Determine the [x, y] coordinate at the center of the cell enclosing the given text.  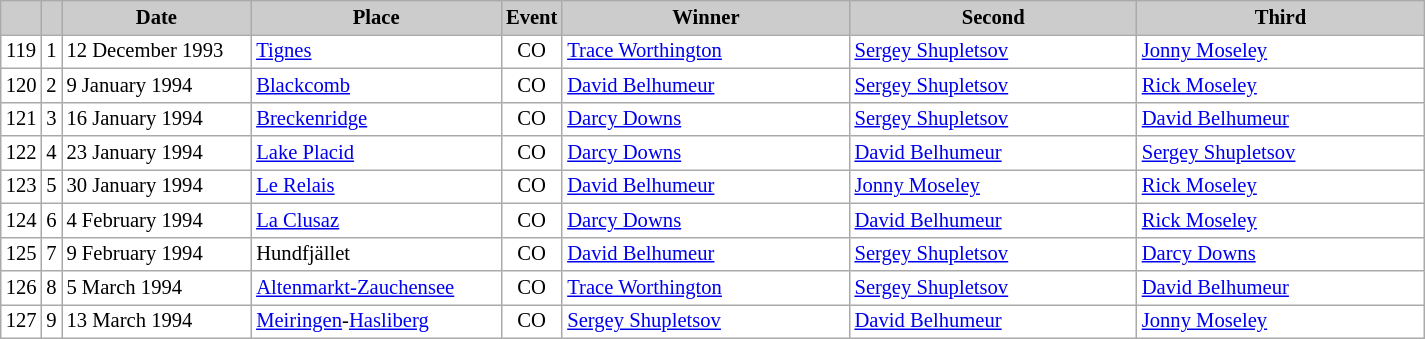
7 [51, 254]
Second [994, 17]
5 March 1994 [157, 287]
Lake Placid [376, 153]
Altenmarkt-Zauchensee [376, 287]
Le Relais [376, 186]
Hundfjället [376, 254]
1 [51, 51]
Winner [706, 17]
9 January 1994 [157, 85]
126 [22, 287]
Third [1280, 17]
4 February 1994 [157, 220]
125 [22, 254]
13 March 1994 [157, 321]
23 January 1994 [157, 153]
Blackcomb [376, 85]
120 [22, 85]
6 [51, 220]
2 [51, 85]
Breckenridge [376, 119]
Tignes [376, 51]
4 [51, 153]
Meiringen-Hasliberg [376, 321]
Date [157, 17]
121 [22, 119]
123 [22, 186]
122 [22, 153]
119 [22, 51]
Place [376, 17]
Event [532, 17]
8 [51, 287]
12 December 1993 [157, 51]
5 [51, 186]
124 [22, 220]
30 January 1994 [157, 186]
9 [51, 321]
16 January 1994 [157, 119]
3 [51, 119]
127 [22, 321]
La Clusaz [376, 220]
9 February 1994 [157, 254]
